Scan for the cell matching the given text and deliver its [x, y] coordinate at center. 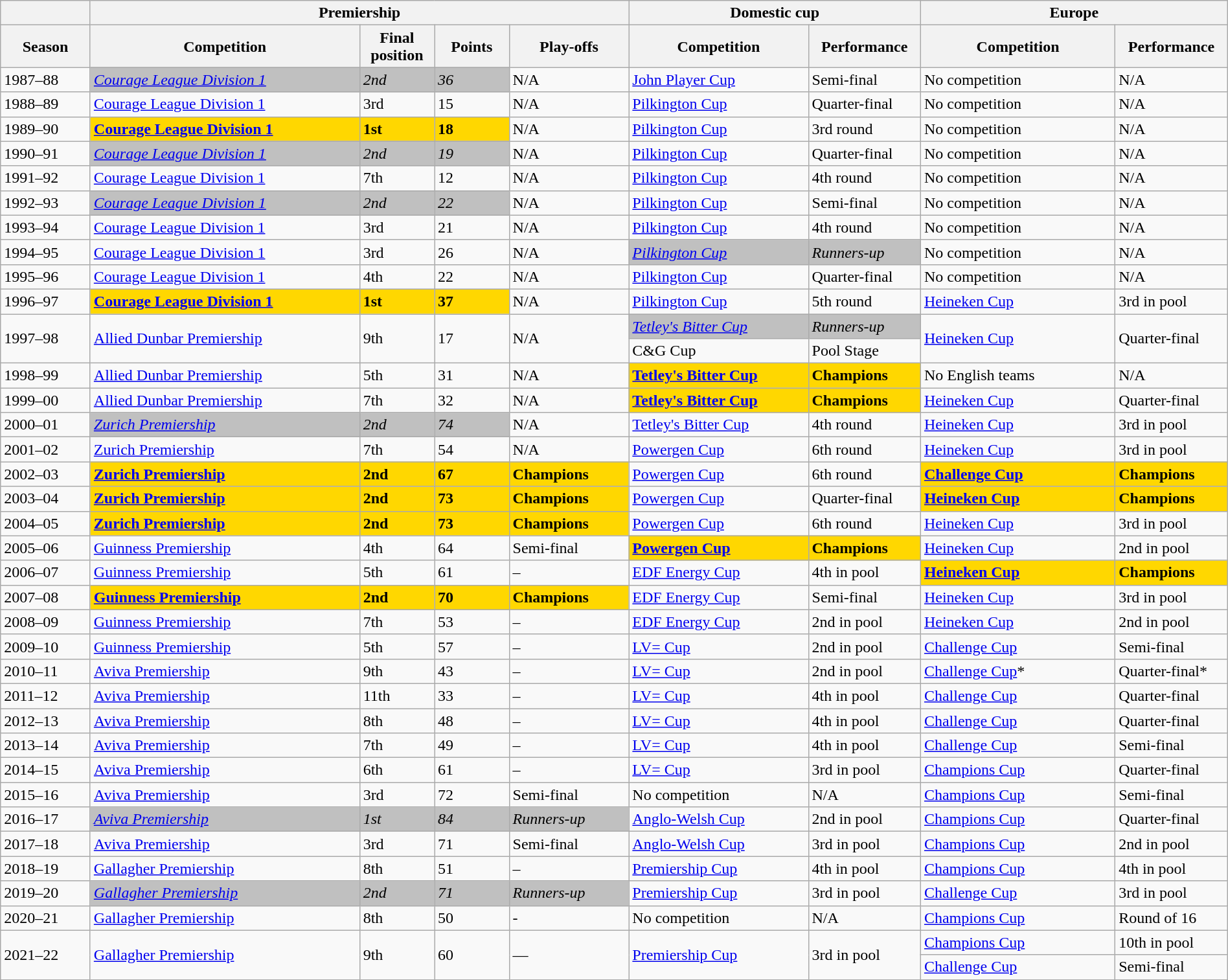
- [569, 918]
1997–98 [45, 338]
50 [472, 918]
2020–21 [45, 918]
2008–09 [45, 622]
51 [472, 869]
32 [472, 400]
18 [472, 129]
21 [472, 227]
1988–89 [45, 104]
Pool Stage [864, 351]
1989–90 [45, 129]
2007–08 [45, 597]
57 [472, 646]
No English teams [1018, 376]
2018–19 [45, 869]
2016–17 [45, 819]
Points [472, 47]
2010–11 [45, 671]
84 [472, 819]
2013–14 [45, 746]
48 [472, 721]
Premiership [359, 13]
37 [472, 301]
2002–03 [45, 474]
43 [472, 671]
49 [472, 746]
2001–02 [45, 450]
Europe [1074, 13]
64 [472, 548]
15 [472, 104]
53 [472, 622]
2015–16 [45, 795]
67 [472, 474]
2006–07 [45, 573]
C&G Cup [719, 351]
2005–06 [45, 548]
74 [472, 425]
33 [472, 696]
Final position [396, 47]
10th in pool [1172, 942]
1999–00 [45, 400]
Play-offs [569, 47]
— [569, 955]
2021–22 [45, 955]
Round of 16 [1172, 918]
54 [472, 450]
1992–93 [45, 203]
31 [472, 376]
John Player Cup [719, 80]
2014–15 [45, 770]
1996–97 [45, 301]
26 [472, 252]
1990–91 [45, 154]
72 [472, 795]
70 [472, 597]
6th [396, 770]
19 [472, 154]
Quarter-final* [1172, 671]
1994–95 [45, 252]
11th [396, 696]
2009–10 [45, 646]
2017–18 [45, 844]
60 [472, 955]
3rd round [864, 129]
12 [472, 178]
2004–05 [45, 523]
5th round [864, 301]
2012–13 [45, 721]
Domestic cup [775, 13]
Season [45, 47]
1991–92 [45, 178]
1993–94 [45, 227]
2019–20 [45, 893]
1998–99 [45, 376]
36 [472, 80]
1987–88 [45, 80]
2003–04 [45, 499]
Challenge Cup* [1018, 671]
17 [472, 338]
1995–96 [45, 277]
2000–01 [45, 425]
2011–12 [45, 696]
